Capture the cell that displays the provided text and extract its (x, y) central coordinate. 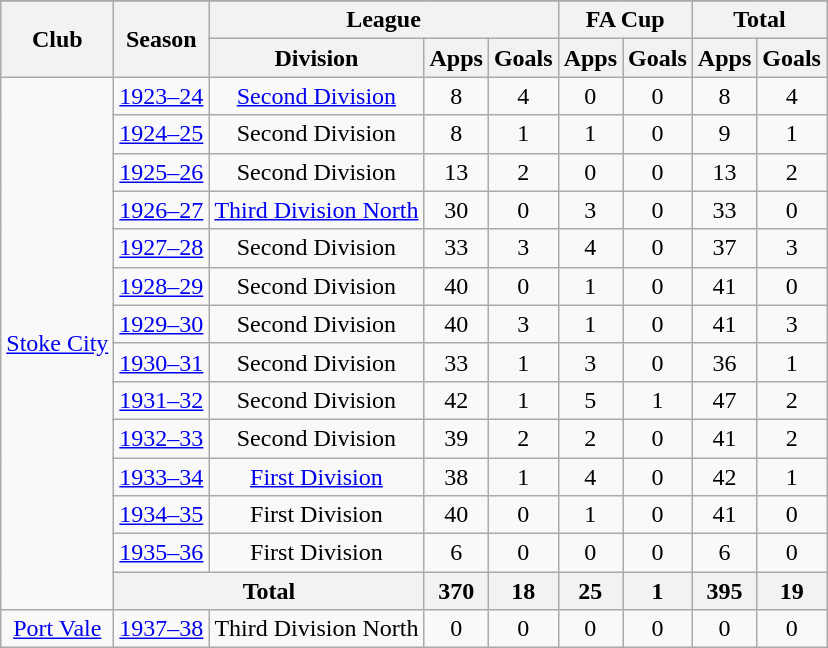
Port Vale (58, 629)
395 (724, 591)
25 (590, 591)
19 (792, 591)
1925–26 (162, 172)
9 (724, 134)
370 (456, 591)
Club (58, 39)
38 (456, 477)
5 (590, 400)
37 (724, 248)
1924–25 (162, 134)
FA Cup (625, 20)
Division (316, 58)
1930–31 (162, 362)
1928–29 (162, 286)
Season (162, 39)
1929–30 (162, 324)
18 (523, 591)
47 (724, 400)
1926–27 (162, 210)
30 (456, 210)
Stoke City (58, 344)
1937–38 (162, 629)
1923–24 (162, 96)
1931–32 (162, 400)
1933–34 (162, 477)
1935–36 (162, 553)
League (384, 20)
36 (724, 362)
1932–33 (162, 438)
39 (456, 438)
1934–35 (162, 515)
1927–28 (162, 248)
